Output the (X, Y) coordinate of the center of the cell containing the given text.  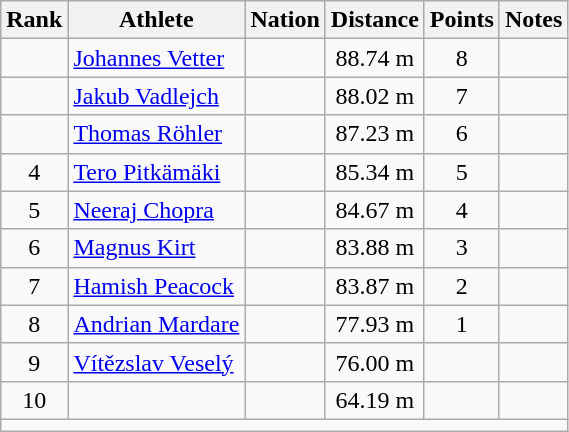
10 (34, 400)
84.67 m (374, 210)
83.88 m (374, 248)
85.34 m (374, 172)
9 (34, 362)
88.02 m (374, 96)
77.93 m (374, 324)
83.87 m (374, 286)
87.23 m (374, 134)
Nation (285, 20)
Distance (374, 20)
Magnus Kirt (156, 248)
Athlete (156, 20)
1 (462, 324)
76.00 m (374, 362)
3 (462, 248)
2 (462, 286)
Andrian Mardare (156, 324)
Neeraj Chopra (156, 210)
64.19 m (374, 400)
Johannes Vetter (156, 58)
Thomas Röhler (156, 134)
Notes (533, 20)
Vítězslav Veselý (156, 362)
Hamish Peacock (156, 286)
Rank (34, 20)
Tero Pitkämäki (156, 172)
Points (462, 20)
88.74 m (374, 58)
Jakub Vadlejch (156, 96)
